Extract the (x, y) coordinate from the center of the cell holding the provided text.  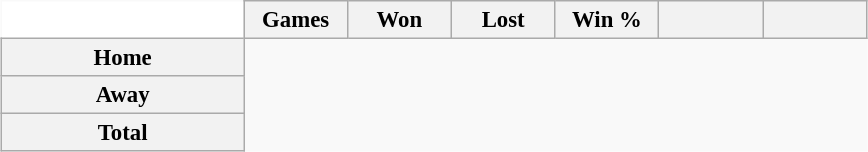
Games (296, 20)
Lost (503, 20)
Won (399, 20)
Win % (607, 20)
Away (123, 95)
Home (123, 58)
Total (123, 133)
